Locate the cell with the specified text and output its (x, y) center coordinate. 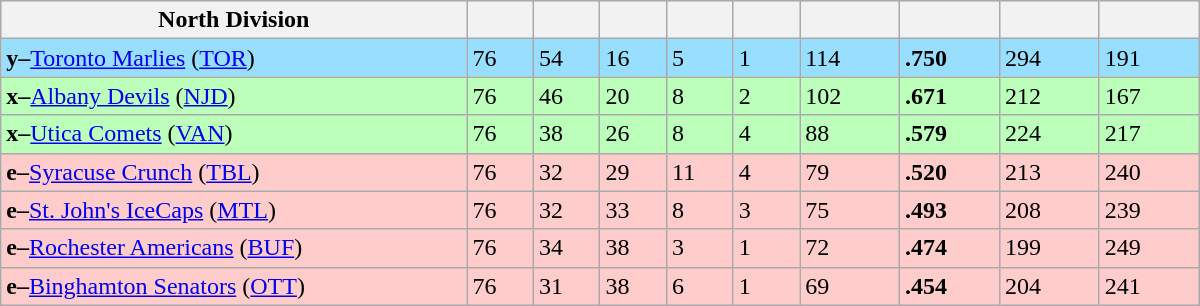
e–Syracuse Crunch (TBL) (234, 172)
69 (850, 286)
5 (700, 58)
e–St. John's IceCaps (MTL) (234, 210)
208 (1049, 210)
75 (850, 210)
213 (1049, 172)
.520 (950, 172)
16 (634, 58)
e–Rochester Americans (BUF) (234, 248)
294 (1049, 58)
199 (1049, 248)
114 (850, 58)
204 (1049, 286)
239 (1149, 210)
e–Binghamton Senators (OTT) (234, 286)
20 (634, 96)
34 (566, 248)
79 (850, 172)
54 (566, 58)
.454 (950, 286)
217 (1149, 134)
26 (634, 134)
.750 (950, 58)
2 (766, 96)
191 (1149, 58)
.579 (950, 134)
167 (1149, 96)
.493 (950, 210)
88 (850, 134)
.474 (950, 248)
33 (634, 210)
11 (700, 172)
249 (1149, 248)
72 (850, 248)
North Division (234, 20)
31 (566, 286)
241 (1149, 286)
240 (1149, 172)
212 (1049, 96)
.671 (950, 96)
6 (700, 286)
224 (1049, 134)
x–Utica Comets (VAN) (234, 134)
102 (850, 96)
y–Toronto Marlies (TOR) (234, 58)
29 (634, 172)
46 (566, 96)
x–Albany Devils (NJD) (234, 96)
